Locate the cell with the specified text and output its [x, y] center coordinate. 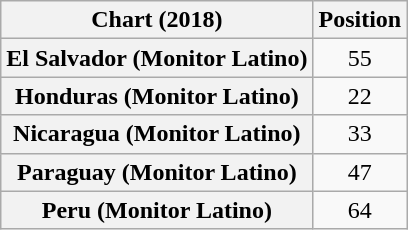
22 [360, 96]
Chart (2018) [157, 20]
Position [360, 20]
Peru (Monitor Latino) [157, 210]
47 [360, 172]
64 [360, 210]
Honduras (Monitor Latino) [157, 96]
55 [360, 58]
Paraguay (Monitor Latino) [157, 172]
33 [360, 134]
Nicaragua (Monitor Latino) [157, 134]
El Salvador (Monitor Latino) [157, 58]
